Capture the cell that displays the provided text and extract its (x, y) central coordinate. 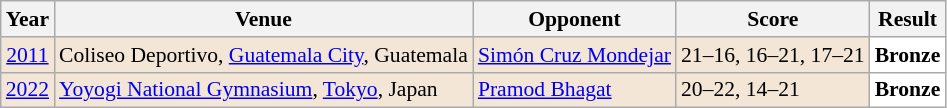
Coliseo Deportivo, Guatemala City, Guatemala (264, 55)
Year (28, 19)
Opponent (574, 19)
Score (773, 19)
2022 (28, 90)
Result (908, 19)
Simón Cruz Mondejar (574, 55)
Venue (264, 19)
21–16, 16–21, 17–21 (773, 55)
Yoyogi National Gymnasium, Tokyo, Japan (264, 90)
20–22, 14–21 (773, 90)
Pramod Bhagat (574, 90)
2011 (28, 55)
